Provide the [X, Y] coordinate of the cell's center where the given text is located.  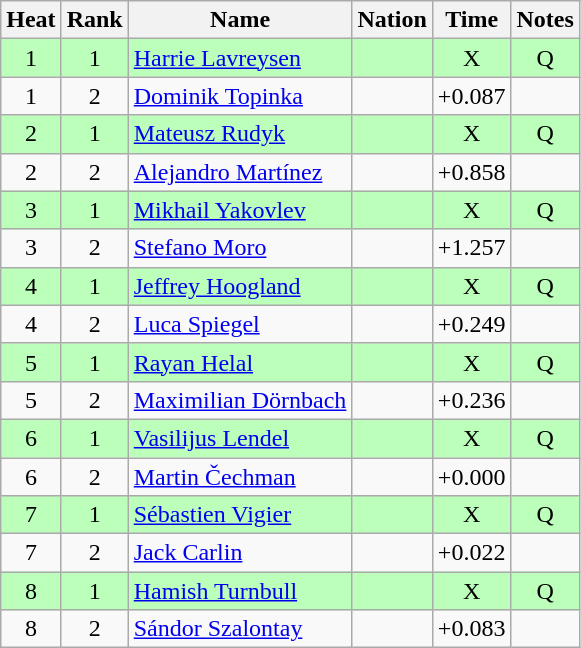
+0.236 [472, 400]
+0.000 [472, 477]
+0.087 [472, 96]
Hamish Turnbull [240, 591]
Mateusz Rudyk [240, 134]
Name [240, 20]
Sébastien Vigier [240, 515]
Jack Carlin [240, 553]
Mikhail Yakovlev [240, 210]
Rank [94, 20]
+0.083 [472, 629]
Maximilian Dörnbach [240, 400]
Sándor Szalontay [240, 629]
Harrie Lavreysen [240, 58]
+0.858 [472, 172]
Rayan Helal [240, 362]
Stefano Moro [240, 248]
+0.022 [472, 553]
Vasilijus Lendel [240, 438]
Time [472, 20]
Notes [545, 20]
+0.249 [472, 324]
Nation [392, 20]
Alejandro Martínez [240, 172]
+1.257 [472, 248]
Jeffrey Hoogland [240, 286]
Dominik Topinka [240, 96]
Heat [31, 20]
Luca Spiegel [240, 324]
Martin Čechman [240, 477]
